Provide the [X, Y] coordinate of the cell's center where the given text is located.  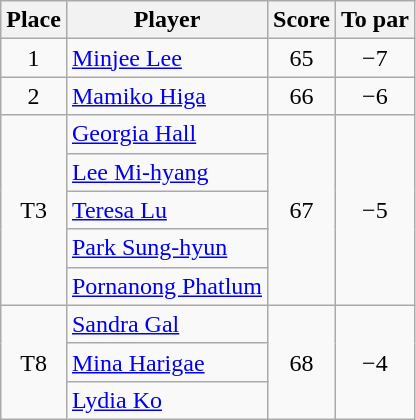
67 [302, 210]
Lydia Ko [166, 400]
To par [374, 20]
Georgia Hall [166, 134]
Lee Mi-hyang [166, 172]
Mina Harigae [166, 362]
Mamiko Higa [166, 96]
65 [302, 58]
1 [34, 58]
T3 [34, 210]
Place [34, 20]
Player [166, 20]
−6 [374, 96]
Minjee Lee [166, 58]
T8 [34, 362]
Teresa Lu [166, 210]
−5 [374, 210]
−7 [374, 58]
−4 [374, 362]
Park Sung-hyun [166, 248]
68 [302, 362]
Score [302, 20]
Pornanong Phatlum [166, 286]
66 [302, 96]
Sandra Gal [166, 324]
2 [34, 96]
